Provide the [X, Y] coordinate of the cell's center where the given text is located.  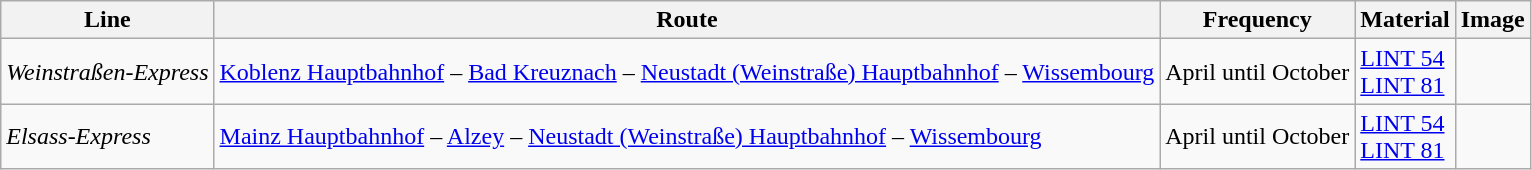
Mainz Hauptbahnhof – Alzey – Neustadt (Weinstraße) Hauptbahnhof – Wissembourg [687, 136]
Koblenz Hauptbahnhof – Bad Kreuznach – Neustadt (Weinstraße) Hauptbahnhof – Wissembourg [687, 72]
Material [1405, 20]
Route [687, 20]
Frequency [1258, 20]
Image [1492, 20]
Line [108, 20]
Elsass-Express [108, 136]
Weinstraßen-Express [108, 72]
